Scan for the cell matching the given text and deliver its [x, y] coordinate at center. 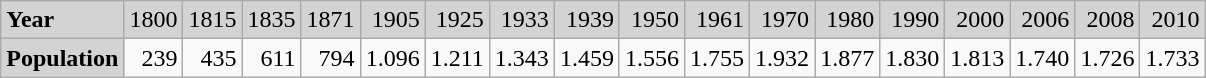
1.813 [978, 58]
1835 [272, 20]
1871 [330, 20]
2000 [978, 20]
1939 [586, 20]
2010 [1172, 20]
1815 [212, 20]
1.726 [1108, 58]
1933 [522, 20]
1.733 [1172, 58]
1.740 [1042, 58]
1.877 [848, 58]
Population [62, 58]
1980 [848, 20]
1.459 [586, 58]
1.211 [457, 58]
1961 [718, 20]
1.556 [652, 58]
2006 [1042, 20]
1970 [782, 20]
794 [330, 58]
1.343 [522, 58]
2008 [1108, 20]
Year [62, 20]
1.755 [718, 58]
1800 [154, 20]
1950 [652, 20]
1925 [457, 20]
611 [272, 58]
1.096 [392, 58]
1.932 [782, 58]
1.830 [912, 58]
239 [154, 58]
1905 [392, 20]
1990 [912, 20]
435 [212, 58]
